Search for the cell housing the specified text and yield its (x, y) center coordinate. 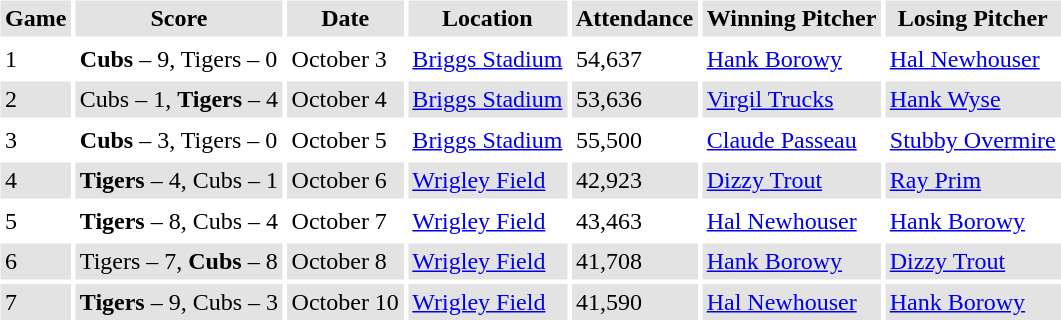
2 (35, 100)
Cubs – 1, Tigers – 4 (178, 100)
Location (488, 18)
Hank Wyse (972, 100)
Game (35, 18)
Ray Prim (972, 180)
6 (35, 262)
Tigers – 8, Cubs – 4 (178, 221)
October 3 (345, 59)
Winning Pitcher (792, 18)
Cubs – 9, Tigers – 0 (178, 59)
October 4 (345, 100)
1 (35, 59)
Cubs – 3, Tigers – 0 (178, 140)
7 (35, 302)
Score (178, 18)
43,463 (634, 221)
53,636 (634, 100)
Losing Pitcher (972, 18)
October 7 (345, 221)
5 (35, 221)
Stubby Overmire (972, 140)
Claude Passeau (792, 140)
55,500 (634, 140)
Date (345, 18)
October 6 (345, 180)
41,590 (634, 302)
42,923 (634, 180)
October 8 (345, 262)
4 (35, 180)
Tigers – 4, Cubs – 1 (178, 180)
Virgil Trucks (792, 100)
Tigers – 7, Cubs – 8 (178, 262)
Tigers – 9, Cubs – 3 (178, 302)
3 (35, 140)
October 5 (345, 140)
Attendance (634, 18)
41,708 (634, 262)
54,637 (634, 59)
October 10 (345, 302)
